For the text-containing cell, return its midpoint in [x, y] coordinate format. 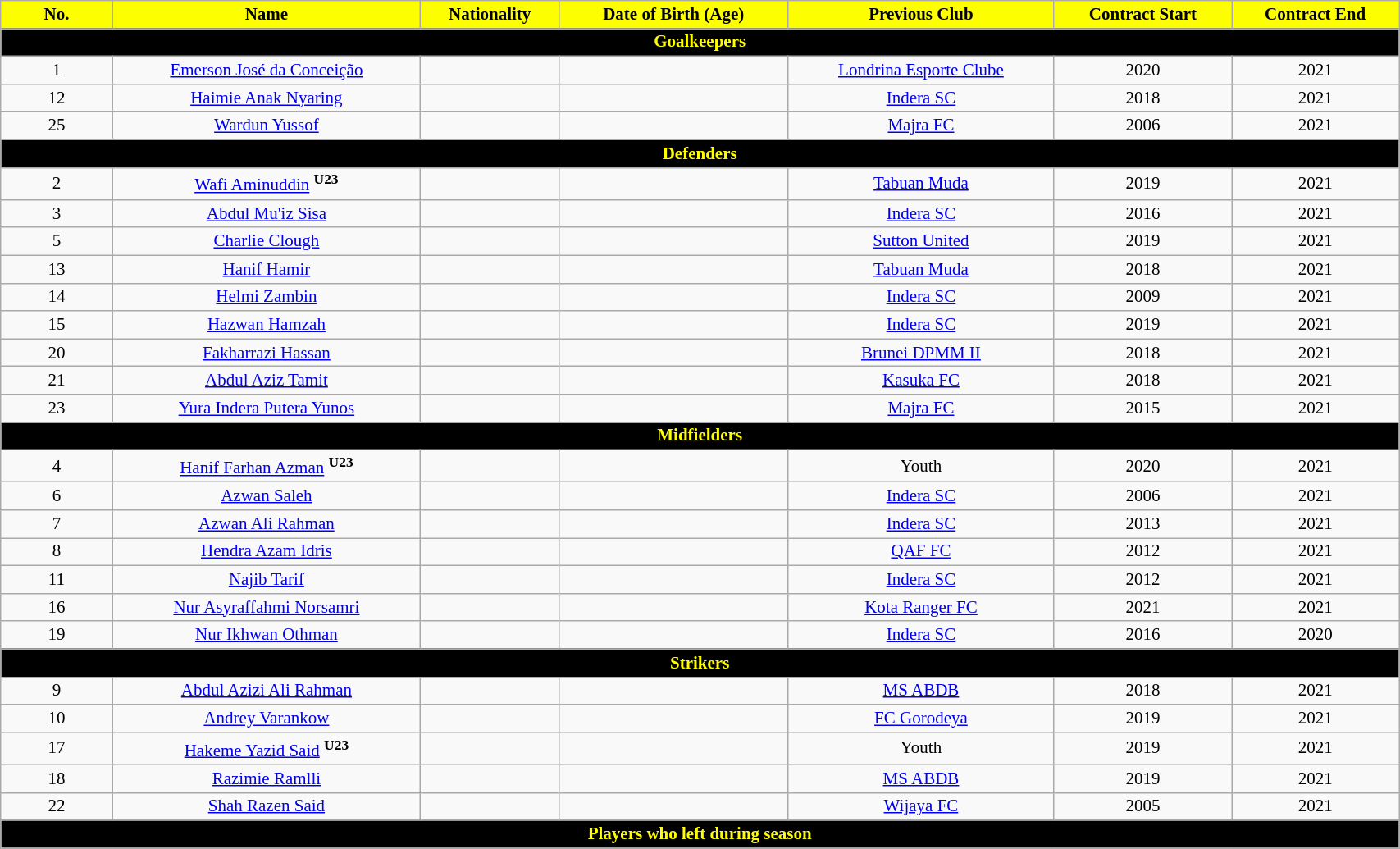
Fakharrazi Hassan [267, 353]
Yura Indera Putera Yunos [267, 409]
Abdul Mu'iz Sisa [267, 213]
18 [57, 778]
Hazwan Hamzah [267, 325]
Previous Club [922, 15]
Abdul Aziz Tamit [267, 381]
22 [57, 806]
14 [57, 297]
Hanif Farhan Azman U23 [267, 466]
17 [57, 748]
2015 [1142, 409]
1 [57, 71]
4 [57, 466]
Brunei DPMM II [922, 353]
5 [57, 241]
Kota Ranger FC [922, 607]
25 [57, 126]
QAF FC [922, 552]
19 [57, 635]
21 [57, 381]
Wijaya FC [922, 806]
Defenders [700, 153]
Players who left during season [700, 834]
Londrina Esporte Clube [922, 71]
Sutton United [922, 241]
Helmi Zambin [267, 297]
10 [57, 719]
Haimie Anak Nyaring [267, 98]
Abdul Azizi Ali Rahman [267, 691]
Midfielders [700, 436]
6 [57, 496]
9 [57, 691]
15 [57, 325]
12 [57, 98]
Hakeme Yazid Said U23 [267, 748]
Nationality [490, 15]
FC Gorodeya [922, 719]
23 [57, 409]
Razimie Ramlli [267, 778]
Shah Razen Said [267, 806]
13 [57, 269]
Hanif Hamir [267, 269]
Name [267, 15]
16 [57, 607]
2013 [1142, 524]
Contract Start [1142, 15]
Contract End [1316, 15]
2005 [1142, 806]
Hendra Azam Idris [267, 552]
Nur Asyraffahmi Norsamri [267, 607]
11 [57, 580]
2 [57, 184]
Nur Ikhwan Othman [267, 635]
Goalkeepers [700, 43]
Charlie Clough [267, 241]
Kasuka FC [922, 381]
No. [57, 15]
Emerson José da Conceição [267, 71]
2009 [1142, 297]
Date of Birth (Age) [674, 15]
8 [57, 552]
7 [57, 524]
Najib Tarif [267, 580]
Azwan Ali Rahman [267, 524]
20 [57, 353]
Wafi Aminuddin U23 [267, 184]
3 [57, 213]
Azwan Saleh [267, 496]
Andrey Varankow [267, 719]
Strikers [700, 663]
Wardun Yussof [267, 126]
